Search for the cell housing the specified text and yield its [X, Y] center coordinate. 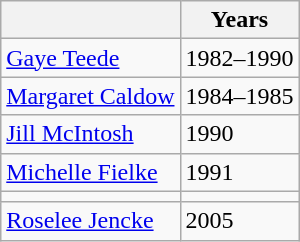
1990 [240, 134]
Gaye Teede [90, 58]
1982–1990 [240, 58]
2005 [240, 221]
1991 [240, 172]
Years [240, 20]
Roselee Jencke [90, 221]
1984–1985 [240, 96]
Michelle Fielke [90, 172]
Jill McIntosh [90, 134]
Margaret Caldow [90, 96]
